For the text-containing cell, return its midpoint in [x, y] coordinate format. 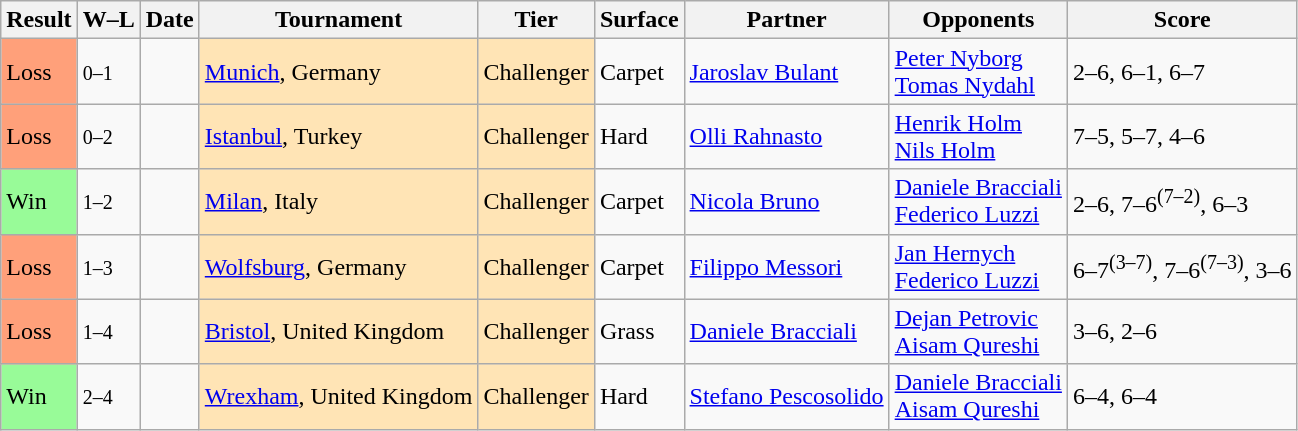
Result [39, 20]
Opponents [978, 20]
3–6, 2–6 [1182, 332]
Grass [639, 332]
Istanbul, Turkey [338, 136]
1–2 [108, 202]
Date [170, 20]
6–4, 6–4 [1182, 396]
Stefano Pescosolido [786, 396]
Tier [536, 20]
Dejan Petrovic Aisam Qureshi [978, 332]
Milan, Italy [338, 202]
Wolfsburg, Germany [338, 266]
Olli Rahnasto [786, 136]
Peter Nyborg Tomas Nydahl [978, 72]
Daniele Bracciali [786, 332]
Nicola Bruno [786, 202]
Daniele Bracciali Aisam Qureshi [978, 396]
Surface [639, 20]
2–6, 7–6(7–2), 6–3 [1182, 202]
Score [1182, 20]
Henrik Holm Nils Holm [978, 136]
Wrexham, United Kingdom [338, 396]
Daniele Bracciali Federico Luzzi [978, 202]
6–7(3–7), 7–6(7–3), 3–6 [1182, 266]
0–1 [108, 72]
W–L [108, 20]
7–5, 5–7, 4–6 [1182, 136]
Jan Hernych Federico Luzzi [978, 266]
0–2 [108, 136]
2–4 [108, 396]
2–6, 6–1, 6–7 [1182, 72]
Jaroslav Bulant [786, 72]
Bristol, United Kingdom [338, 332]
Munich, Germany [338, 72]
Filippo Messori [786, 266]
Partner [786, 20]
Tournament [338, 20]
1–3 [108, 266]
1–4 [108, 332]
